For the text-containing cell, return its midpoint in [x, y] coordinate format. 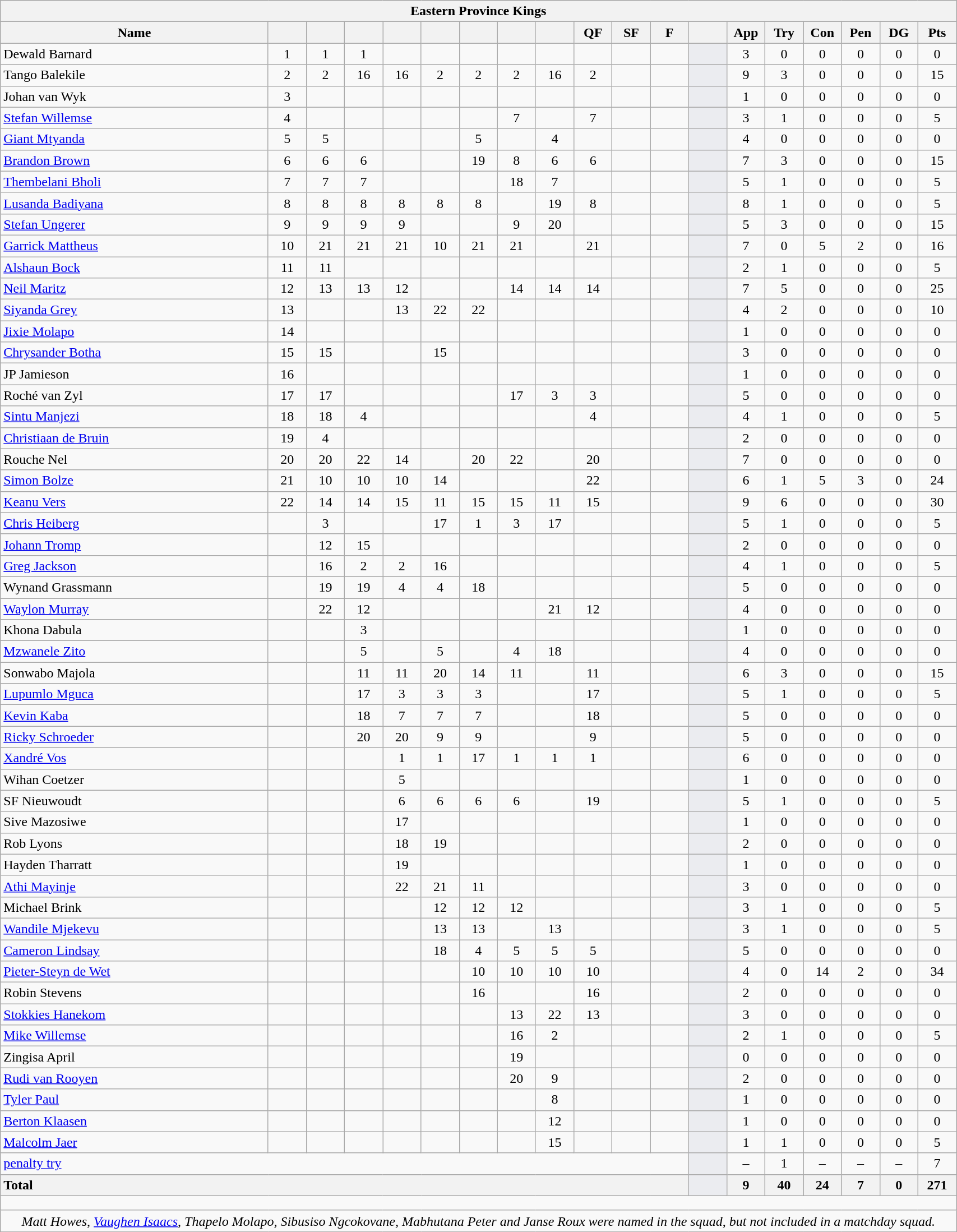
Michael Brink [135, 907]
Jixie Molapo [135, 331]
Lupumlo Mguca [135, 694]
Johann Tromp [135, 545]
Khona Dabula [135, 630]
Kevin Kaba [135, 716]
Lusanda Badiyana [135, 203]
Sive Mazosiwe [135, 822]
penalty try [344, 1164]
Pts [937, 33]
Sintu Manjezi [135, 417]
Stokkies Hanekom [135, 1014]
Stefan Ungerer [135, 224]
Mike Willemse [135, 1036]
Athi Mayinje [135, 886]
Rudi van Rooyen [135, 1078]
JP Jamieson [135, 374]
Wynand Grassmann [135, 587]
40 [784, 1185]
DG [899, 33]
Eastern Province Kings [479, 11]
Simon Bolze [135, 481]
Neil Maritz [135, 289]
Alshaun Bock [135, 267]
Dewald Barnard [135, 54]
Pen [861, 33]
Sonwabo Majola [135, 673]
Rouche Nel [135, 459]
Rob Lyons [135, 843]
Stefan Willemse [135, 118]
Pieter-Steyn de Wet [135, 972]
Berton Klaasen [135, 1121]
271 [937, 1185]
Roché van Zyl [135, 395]
Wandile Mjekevu [135, 929]
Cameron Lindsay [135, 950]
25 [937, 289]
Waylon Murray [135, 608]
QF [593, 33]
Christiaan de Bruin [135, 438]
Tyler Paul [135, 1100]
F [669, 33]
Tango Balekile [135, 75]
34 [937, 972]
30 [937, 502]
Robin Stevens [135, 993]
Name [135, 33]
SF [631, 33]
Johan van Wyk [135, 96]
App [746, 33]
Thembelani Bholi [135, 182]
Mzwanele Zito [135, 652]
Brandon Brown [135, 160]
Try [784, 33]
Chris Heiberg [135, 523]
Con [822, 33]
Ricky Schroeder [135, 737]
Chrysander Botha [135, 353]
Total [344, 1185]
Malcolm Jaer [135, 1142]
Siyanda Grey [135, 310]
Zingisa April [135, 1057]
Keanu Vers [135, 502]
Xandré Vos [135, 758]
Wihan Coetzer [135, 779]
Greg Jackson [135, 566]
Garrick Mattheus [135, 246]
SF Nieuwoudt [135, 801]
Hayden Tharratt [135, 865]
Giant Mtyanda [135, 139]
